Extract the (X, Y) coordinate from the center of the cell holding the provided text.  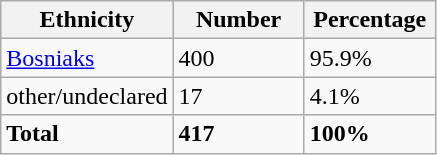
other/undeclared (87, 96)
17 (238, 96)
Percentage (370, 20)
417 (238, 134)
400 (238, 58)
95.9% (370, 58)
100% (370, 134)
Ethnicity (87, 20)
Bosniaks (87, 58)
Total (87, 134)
Number (238, 20)
4.1% (370, 96)
